Determine the [x, y] coordinate at the center of the cell enclosing the given text.  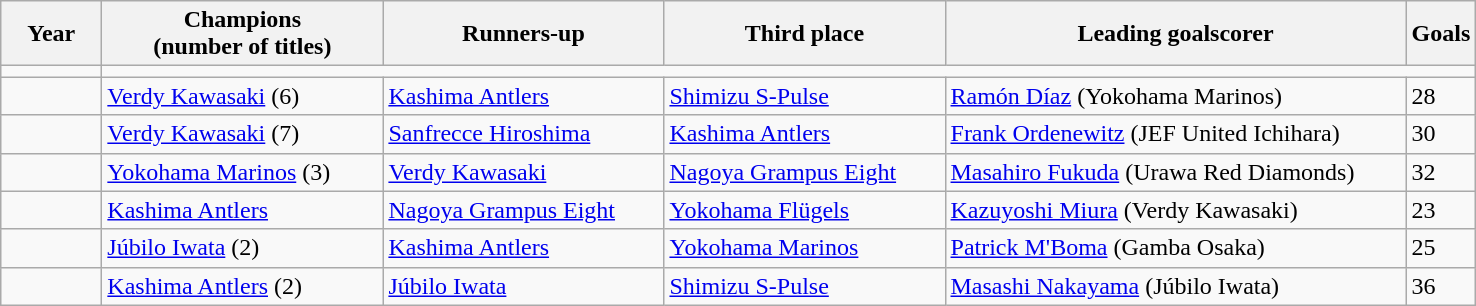
Yokohama Marinos [804, 248]
30 [1441, 134]
Kashima Antlers (2) [242, 286]
Patrick M'Boma (Gamba Osaka) [1176, 248]
32 [1441, 172]
Champions(number of titles) [242, 34]
Verdy Kawasaki [524, 172]
25 [1441, 248]
Goals [1441, 34]
Runners-up [524, 34]
28 [1441, 96]
Frank Ordenewitz (JEF United Ichihara) [1176, 134]
Kazuyoshi Miura (Verdy Kawasaki) [1176, 210]
Ramón Díaz (Yokohama Marinos) [1176, 96]
Verdy Kawasaki (7) [242, 134]
Júbilo Iwata (2) [242, 248]
23 [1441, 210]
Masahiro Fukuda (Urawa Red Diamonds) [1176, 172]
Sanfrecce Hiroshima [524, 134]
Yokohama Flügels [804, 210]
Third place [804, 34]
Year [52, 34]
Masashi Nakayama (Júbilo Iwata) [1176, 286]
Júbilo Iwata [524, 286]
Verdy Kawasaki (6) [242, 96]
36 [1441, 286]
Leading goalscorer [1176, 34]
Yokohama Marinos (3) [242, 172]
